Extract the [x, y] coordinate from the center of the cell holding the provided text.  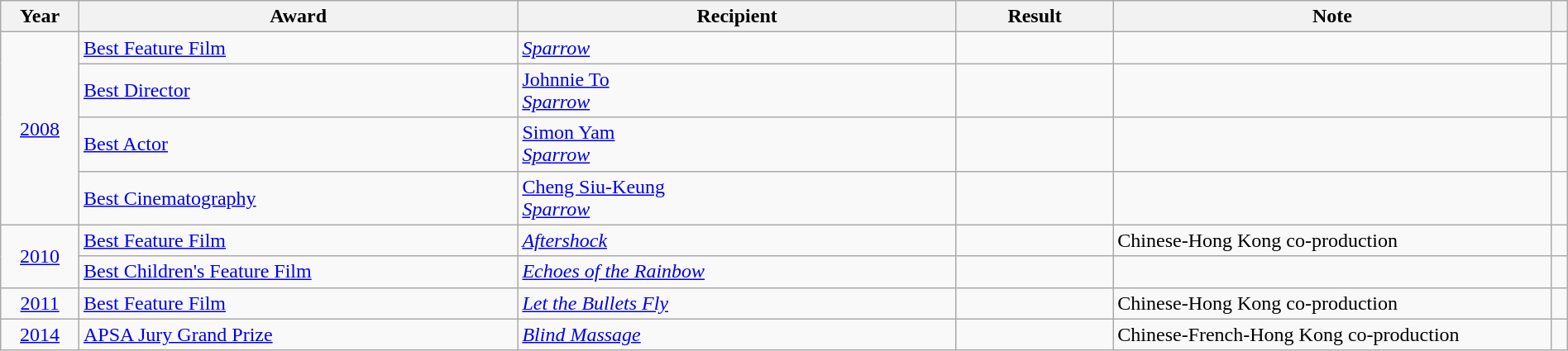
APSA Jury Grand Prize [298, 334]
2014 [40, 334]
Year [40, 17]
Chinese-French-Hong Kong co-production [1332, 334]
Aftershock [737, 240]
Best Actor [298, 144]
Sparrow [737, 48]
Let the Bullets Fly [737, 303]
Best Children's Feature Film [298, 272]
Johnnie ToSparrow [737, 91]
Note [1332, 17]
Blind Massage [737, 334]
Best Cinematography [298, 198]
Recipient [737, 17]
Cheng Siu-KeungSparrow [737, 198]
Best Director [298, 91]
Award [298, 17]
Simon YamSparrow [737, 144]
2008 [40, 129]
Result [1034, 17]
2011 [40, 303]
2010 [40, 256]
Echoes of the Rainbow [737, 272]
